Extract the [x, y] coordinate from the center of the cell holding the provided text.  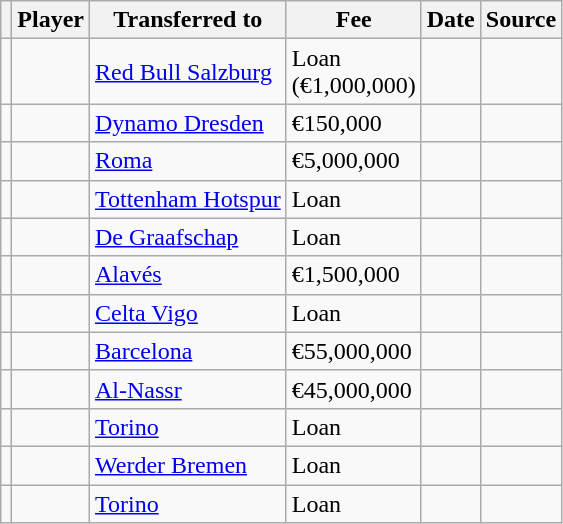
Roma [188, 161]
Red Bull Salzburg [188, 72]
Al-Nassr [188, 389]
Source [520, 20]
Celta Vigo [188, 313]
Fee [354, 20]
€5,000,000 [354, 161]
€55,000,000 [354, 351]
Player [51, 20]
Barcelona [188, 351]
Werder Bremen [188, 465]
Tottenham Hotspur [188, 199]
€45,000,000 [354, 389]
Alavés [188, 275]
De Graafschap [188, 237]
Loan (€1,000,000) [354, 72]
€150,000 [354, 123]
Transferred to [188, 20]
€1,500,000 [354, 275]
Dynamo Dresden [188, 123]
Date [450, 20]
